Locate the cell with the specified text and output its [X, Y] center coordinate. 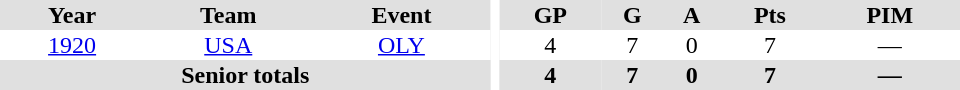
A [692, 15]
PIM [890, 15]
USA [228, 45]
OLY [401, 45]
Year [72, 15]
Event [401, 15]
Senior totals [245, 75]
GP [550, 15]
Pts [770, 15]
Team [228, 15]
G [632, 15]
1920 [72, 45]
